Capture the cell that displays the provided text and extract its (x, y) central coordinate. 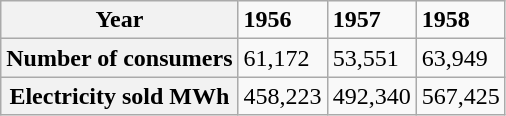
61,172 (282, 58)
1956 (282, 20)
1958 (460, 20)
Number of consumers (120, 58)
Electricity sold MWh (120, 96)
Year (120, 20)
53,551 (372, 58)
1957 (372, 20)
63,949 (460, 58)
567,425 (460, 96)
458,223 (282, 96)
492,340 (372, 96)
